From the cell containing the given text, extract its center point as [x, y] coordinate. 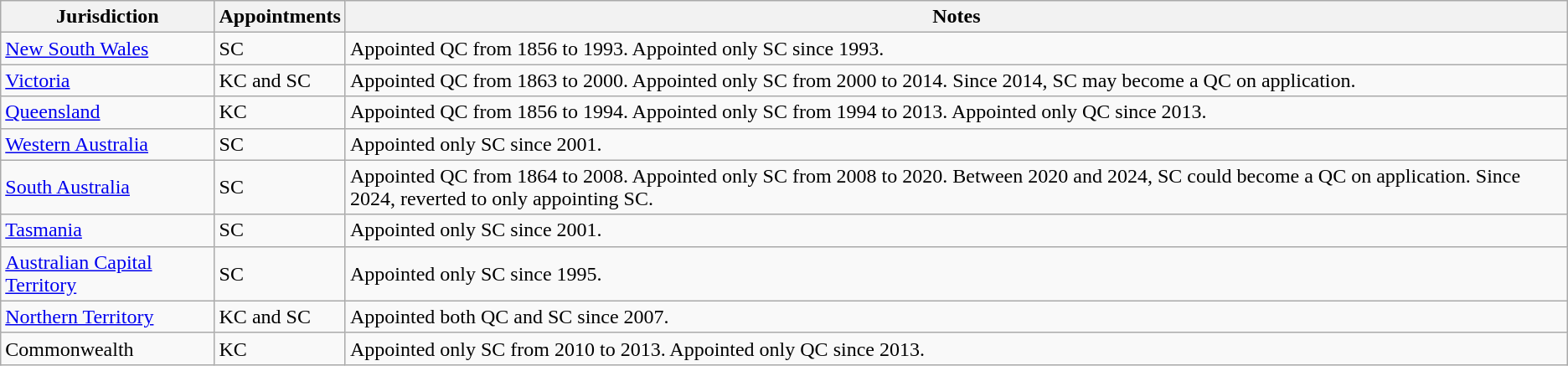
Appointed only SC since 1995. [957, 273]
Appointed QC from 1863 to 2000. Appointed only SC from 2000 to 2014. Since 2014, SC may become a QC on application. [957, 80]
Appointments [280, 17]
Appointed QC from 1856 to 1994. Appointed only SC from 1994 to 2013. Appointed only QC since 2013. [957, 112]
Australian Capital Territory [107, 273]
Commonwealth [107, 348]
Appointed QC from 1856 to 1993. Appointed only SC since 1993. [957, 49]
Appointed only SC from 2010 to 2013. Appointed only QC since 2013. [957, 348]
Notes [957, 17]
New South Wales [107, 49]
South Australia [107, 188]
Western Australia [107, 144]
Jurisdiction [107, 17]
Appointed both QC and SC since 2007. [957, 317]
Tasmania [107, 230]
Victoria [107, 80]
Queensland [107, 112]
Northern Territory [107, 317]
